Detect which cell encompasses the target text, then output its [x, y] center coordinate. 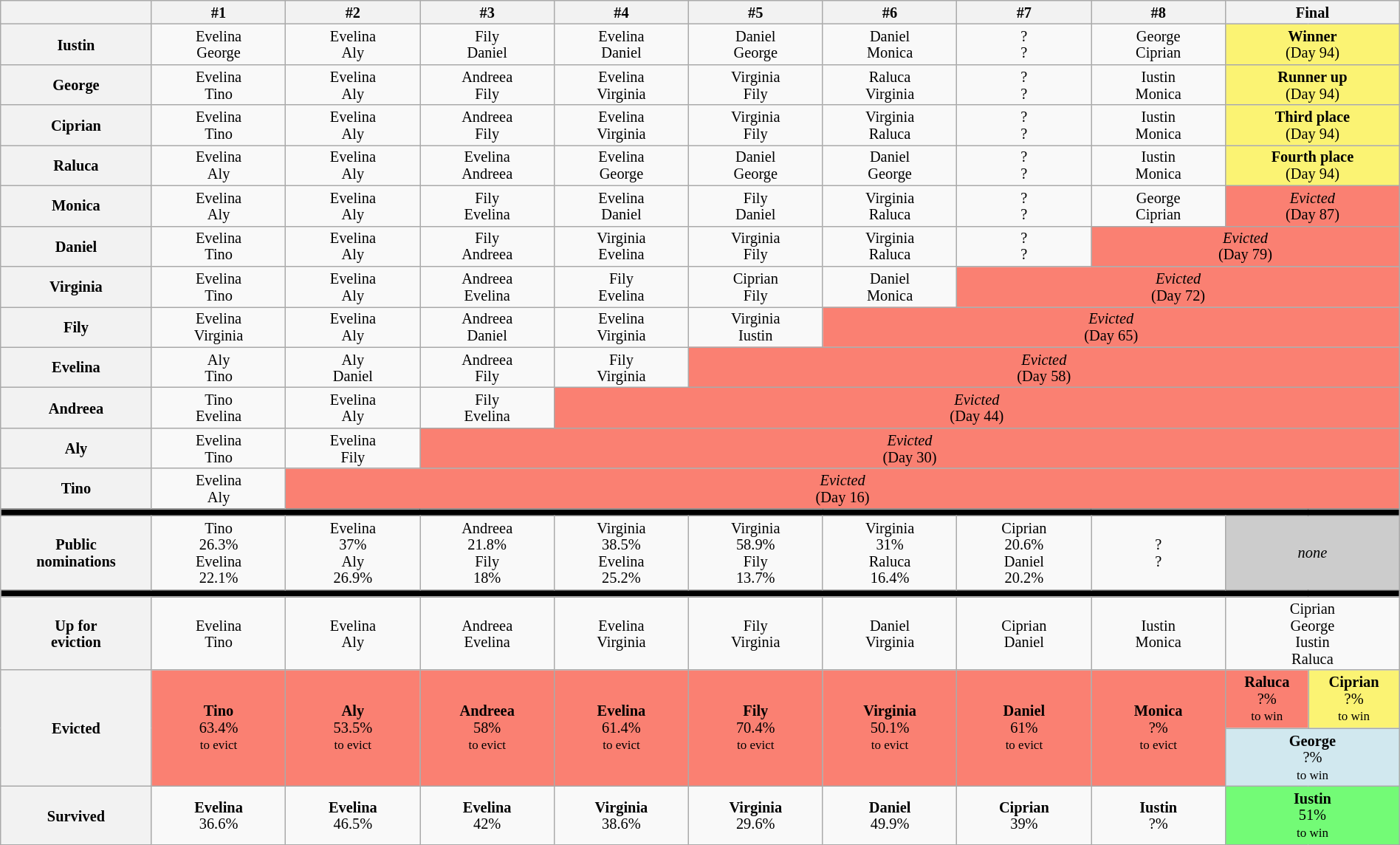
Iustin51%to win [1313, 815]
#6 [890, 12]
AndreeaDaniel [487, 326]
#7 [1024, 12]
Virginia58.9%Fily13.7% [755, 552]
Andreea [76, 408]
Evicted(Day 72) [1178, 287]
Ciprian Fily [755, 287]
Virginia50.1%to evict [890, 728]
AlyDaniel [353, 368]
EvelinaFily [353, 448]
Virginia29.6% [755, 815]
Runner up(Day 94) [1313, 84]
Evelina37%Aly26.9% [353, 552]
Iustin [76, 44]
#3 [487, 12]
Daniel [76, 247]
Final [1313, 12]
Fily70.4%to evict [755, 728]
George [76, 84]
Evicted(Day 44) [978, 408]
Ciprian20.6%Daniel20.2% [1024, 552]
Evicted(Day 58) [1044, 368]
Fourth place(Day 94) [1313, 165]
Virginia38.6% [622, 815]
Evicted(Day 79) [1245, 247]
Evelina61.4%to evict [622, 728]
Andreea21.8%Fily18% [487, 552]
Virginia Evelina [622, 247]
Aly [76, 448]
Evelina36.6% [219, 815]
Third place(Day 94) [1313, 126]
Evicted [76, 728]
Monica [76, 205]
CiprianGeorgeIustinRaluca [1313, 633]
Raluca ?%to win [1267, 699]
#5 [755, 12]
AlyTino [219, 368]
Daniel49.9% [890, 815]
EvelinaAndreea [487, 165]
FilyAndreea [487, 247]
Ciprian39% [1024, 815]
Evicted(Day 87) [1313, 205]
Ciprian ?%to win [1354, 699]
Evelina [76, 368]
Ciprian [76, 126]
#1 [219, 12]
Iustin?% [1159, 815]
none [1313, 552]
#2 [353, 12]
#4 [622, 12]
Evicted(Day 30) [910, 448]
FilyDaniel [487, 44]
DanielVirginia [890, 633]
Virginia38.5%Evelina25.2% [622, 552]
Virginia31%Raluca16.4% [890, 552]
Andreea58%to evict [487, 728]
Daniel61%to evict [1024, 728]
George ?%to win [1313, 758]
Evicted(Day 16) [843, 489]
Evelina42% [487, 815]
Virginia [76, 287]
Tino26.3%Evelina22.1% [219, 552]
Winner(Day 94) [1313, 44]
Monica?%to evict [1159, 728]
Publicnominations [76, 552]
Aly53.5%to evict [353, 728]
Tino63.4%to evict [219, 728]
Virginia Iustin [755, 326]
Up foreviction [76, 633]
Raluca Virginia [890, 84]
#8 [1159, 12]
Evelina46.5% [353, 815]
Virginia Raluca [890, 205]
Evicted(Day 65) [1111, 326]
Tino [76, 489]
Raluca [76, 165]
TinoEvelina [219, 408]
Fily Daniel [755, 205]
Fily [76, 326]
Survived [76, 815]
CiprianDaniel [1024, 633]
